Determine the (X, Y) coordinate at the center of the cell enclosing the given text.  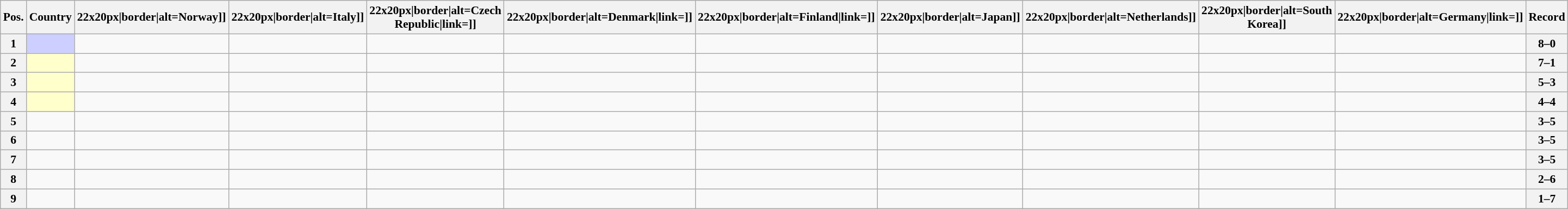
1–7 (1547, 199)
22x20px|border|alt=Norway]] (152, 17)
Pos. (14, 17)
22x20px|border|alt=Finland|link=]] (786, 17)
22x20px|border|alt=Japan]] (951, 17)
7–1 (1547, 63)
8 (14, 180)
7 (14, 160)
22x20px|border|alt=Italy]] (298, 17)
4–4 (1547, 102)
5 (14, 121)
8–0 (1547, 44)
22x20px|border|alt=South Korea]] (1267, 17)
5–3 (1547, 83)
2 (14, 63)
22x20px|border|alt=Netherlands]] (1111, 17)
Country (51, 17)
6 (14, 140)
22x20px|border|alt=Czech Republic|link=]] (435, 17)
22x20px|border|alt=Germany|link=]] (1430, 17)
Record (1547, 17)
4 (14, 102)
3 (14, 83)
1 (14, 44)
22x20px|border|alt=Denmark|link=]] (599, 17)
9 (14, 199)
2–6 (1547, 180)
